Return [X, Y] of the center of cell containing provided text 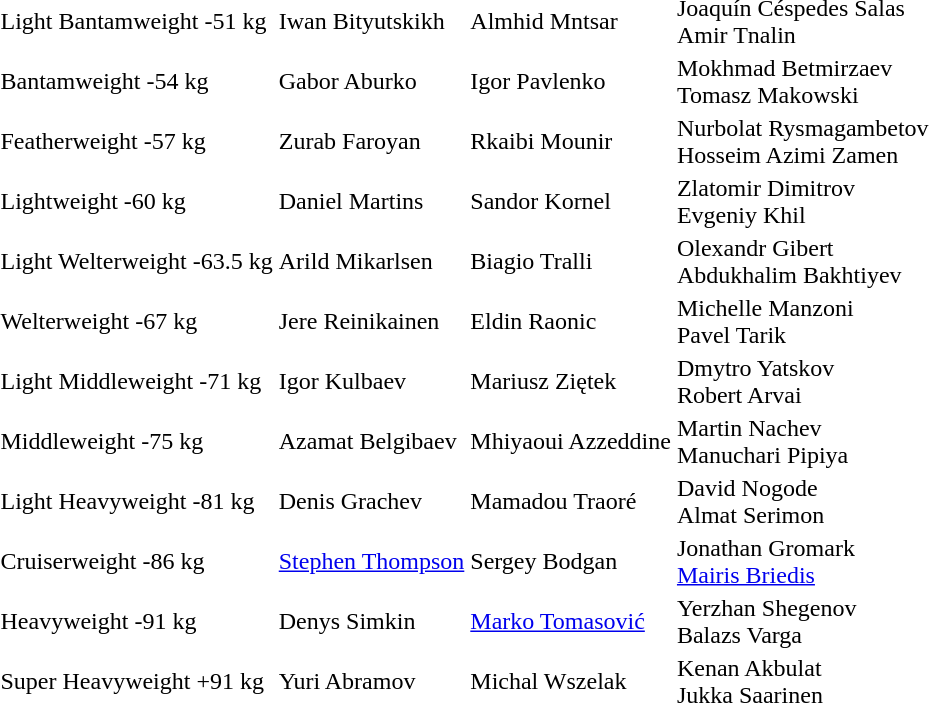
Biagio Tralli [571, 262]
Igor Kulbaev [372, 382]
Jere Reinikainen [372, 322]
Gabor Aburko [372, 82]
Daniel Martins [372, 202]
Eldin Raonic [571, 322]
Mamadou Traoré [571, 502]
Denis Grachev [372, 502]
Marko Tomasović [571, 622]
Azamat Belgibaev [372, 442]
Mhiyaoui Azzeddine [571, 442]
Igor Pavlenko [571, 82]
Mariusz Ziętek [571, 382]
Zurab Faroyan [372, 142]
Sandor Kornel [571, 202]
Sergey Bodgan [571, 562]
Stephen Thompson [372, 562]
Denys Simkin [372, 622]
Arild Mikarlsen [372, 262]
Rkaibi Mounir [571, 142]
